Find where the given text appears and provide that cell's center as [x, y] coordinate. 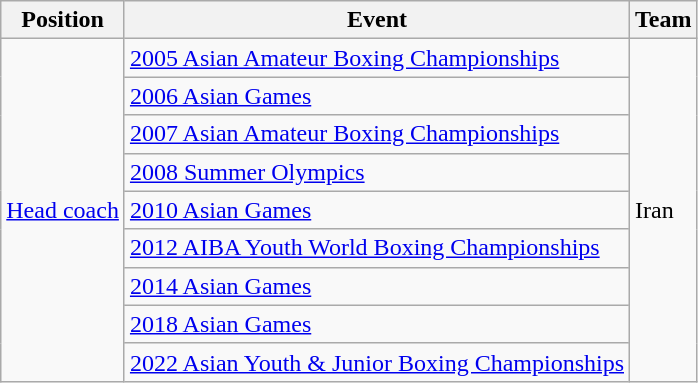
2005 Asian Amateur Boxing Championships [376, 58]
Iran [664, 210]
2006 Asian Games [376, 96]
Event [376, 20]
2007 Asian Amateur Boxing Championships [376, 134]
2014 Asian Games [376, 286]
Position [63, 20]
2010 Asian Games [376, 210]
2018 Asian Games [376, 324]
2012 AIBA Youth World Boxing Championships [376, 248]
Head coach [63, 210]
Team [664, 20]
2022 Asian Youth & Junior Boxing Championships [376, 362]
2008 Summer Olympics [376, 172]
